Return the (X, Y) coordinate for the center point of the cell that contains the specified text.  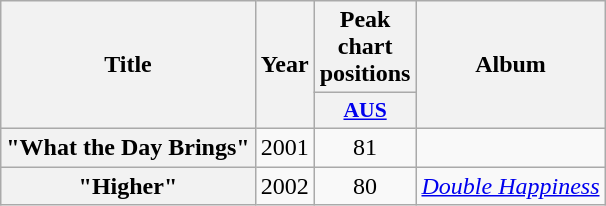
2001 (284, 147)
Double Happiness (510, 185)
81 (365, 147)
AUS (365, 111)
Album (510, 65)
"What the Day Brings" (128, 147)
2002 (284, 185)
Peak chart positions (365, 47)
"Higher" (128, 185)
Year (284, 65)
80 (365, 185)
Title (128, 65)
